Extract the (X, Y) coordinate from the center of the cell holding the provided text.  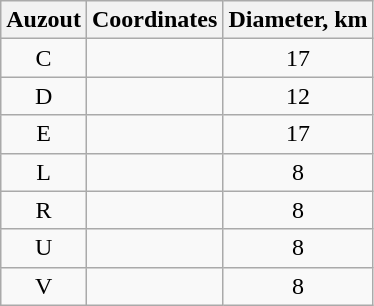
12 (298, 96)
C (44, 58)
D (44, 96)
V (44, 286)
L (44, 172)
R (44, 210)
U (44, 248)
Coordinates (154, 20)
Diameter, km (298, 20)
Auzout (44, 20)
E (44, 134)
